Return [X, Y] of the center of cell containing provided text 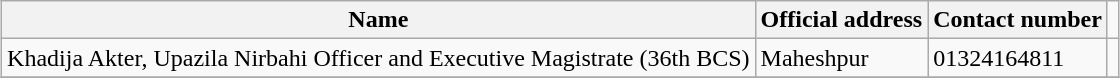
Maheshpur [842, 58]
Official address [842, 20]
Contact number [1018, 20]
01324164811 [1018, 58]
Khadija Akter, Upazila Nirbahi Officer and Executive Magistrate (36th BCS) [378, 58]
Name [378, 20]
